From the cell containing the given text, extract its center point as (X, Y) coordinate. 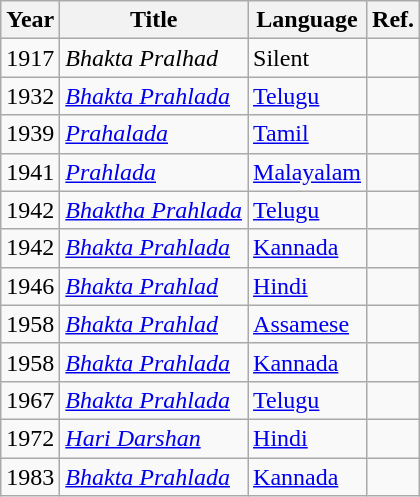
Language (308, 20)
Bhaktha Prahlada (154, 210)
Hari Darshan (154, 438)
Title (154, 20)
1939 (30, 134)
Prahlada (154, 172)
Tamil (308, 134)
1917 (30, 58)
Assamese (308, 324)
1932 (30, 96)
Silent (308, 58)
1967 (30, 400)
1983 (30, 477)
Malayalam (308, 172)
Ref. (394, 20)
Year (30, 20)
1941 (30, 172)
Bhakta Pralhad (154, 58)
1946 (30, 286)
1972 (30, 438)
Prahalada (154, 134)
